Find where the given text appears and provide that cell's center as (x, y) coordinate. 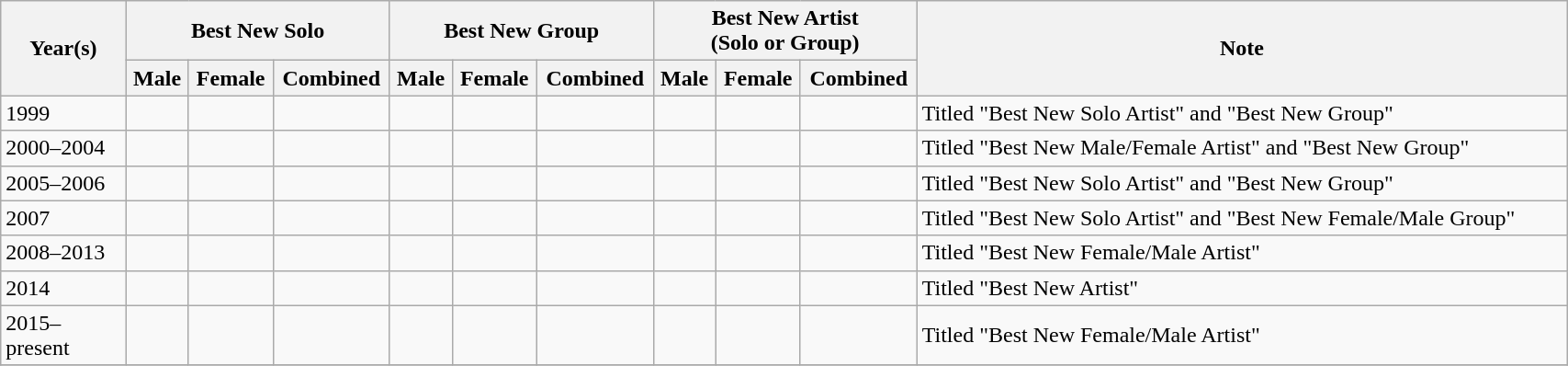
2015–present (63, 335)
2014 (63, 288)
Year(s) (63, 48)
Note (1242, 48)
2007 (63, 218)
2008–2013 (63, 253)
2000–2004 (63, 148)
Best New Artist (Solo or Group) (784, 31)
1999 (63, 113)
Best New Group (522, 31)
Titled "Best New Solo Artist" and "Best New Female/Male Group" (1242, 218)
Titled "Best New Male/Female Artist" and "Best New Group" (1242, 148)
Best New Solo (257, 31)
Titled "Best New Artist" (1242, 288)
2005–2006 (63, 183)
